Return (X, Y) of the center of cell containing provided text 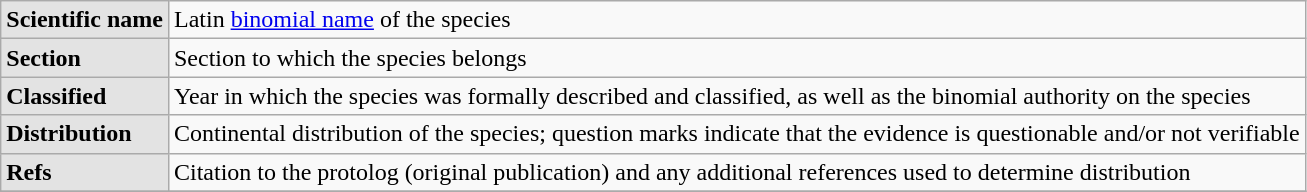
Classified (85, 96)
Citation to the protolog (original publication) and any additional references used to determine distribution (736, 172)
Latin binomial name of the species (736, 20)
Scientific name (85, 20)
Refs (85, 172)
Distribution (85, 134)
Continental distribution of the species; question marks indicate that the evidence is questionable and/or not verifiable (736, 134)
Year in which the species was formally described and classified, as well as the binomial authority on the species (736, 96)
Section to which the species belongs (736, 58)
Section (85, 58)
